Find where the given text appears and provide that cell's center as [X, Y] coordinate. 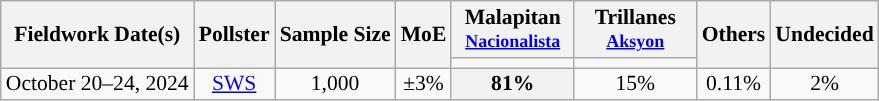
Fieldwork Date(s) [98, 34]
SWS [234, 84]
Others [734, 34]
0.11% [734, 84]
Pollster [234, 34]
2% [824, 84]
October 20–24, 2024 [98, 84]
TrillanesAksyon [636, 30]
Sample Size [336, 34]
MoE [424, 34]
MalapitanNacionalista [512, 30]
15% [636, 84]
Undecided [824, 34]
81% [512, 84]
1,000 [336, 84]
±3% [424, 84]
